Determine the (X, Y) coordinate at the center of the cell enclosing the given text.  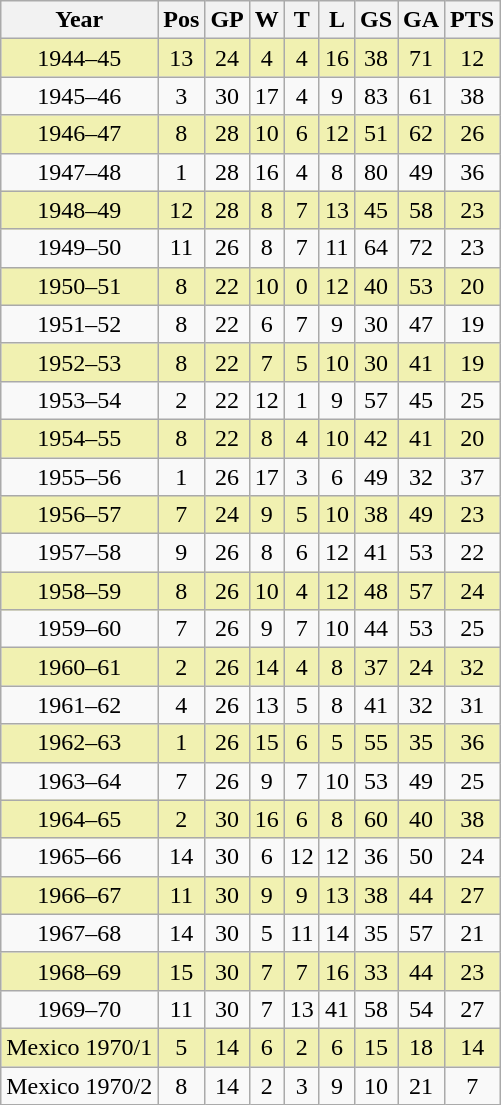
31 (472, 705)
1951–52 (80, 324)
Pos (182, 20)
1958–59 (80, 591)
42 (376, 438)
1963–64 (80, 781)
80 (376, 172)
GS (376, 20)
1962–63 (80, 743)
1959–60 (80, 629)
61 (422, 96)
55 (376, 743)
1953–54 (80, 400)
1967–68 (80, 933)
Mexico 1970/1 (80, 1047)
60 (376, 819)
83 (376, 96)
1966–67 (80, 895)
1948–49 (80, 210)
Mexico 1970/2 (80, 1085)
L (336, 20)
50 (422, 857)
GA (422, 20)
1944–45 (80, 58)
Year (80, 20)
72 (422, 248)
1945–46 (80, 96)
1957–58 (80, 553)
1968–69 (80, 971)
1946–47 (80, 134)
1955–56 (80, 477)
GP (227, 20)
1952–53 (80, 362)
1964–65 (80, 819)
1969–70 (80, 1009)
33 (376, 971)
1947–48 (80, 172)
18 (422, 1047)
1949–50 (80, 248)
51 (376, 134)
T (302, 20)
48 (376, 591)
1950–51 (80, 286)
1960–61 (80, 667)
47 (422, 324)
PTS (472, 20)
54 (422, 1009)
1954–55 (80, 438)
W (266, 20)
64 (376, 248)
1961–62 (80, 705)
71 (422, 58)
62 (422, 134)
1956–57 (80, 515)
1965–66 (80, 857)
0 (302, 286)
